Identify which cell holds the provided text, then report its [X, Y] central coordinate. 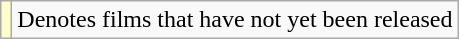
Denotes films that have not yet been released [235, 20]
